Return the [X, Y] coordinate for the center point of the cell that contains the specified text.  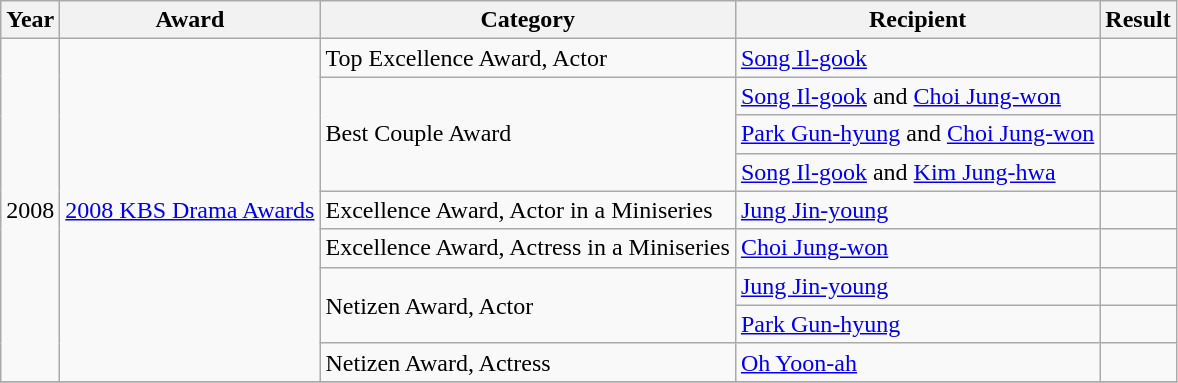
Best Couple Award [528, 134]
Song Il-gook and Choi Jung-won [917, 96]
Award [190, 20]
Result [1138, 20]
Excellence Award, Actor in a Miniseries [528, 210]
Park Gun-hyung and Choi Jung-won [917, 134]
Oh Yoon-ah [917, 362]
Park Gun-hyung [917, 324]
Netizen Award, Actor [528, 305]
Top Excellence Award, Actor [528, 58]
Choi Jung-won [917, 248]
2008 [30, 210]
Year [30, 20]
Netizen Award, Actress [528, 362]
Song Il-gook and Kim Jung-hwa [917, 172]
Song Il-gook [917, 58]
Excellence Award, Actress in a Miniseries [528, 248]
Category [528, 20]
Recipient [917, 20]
2008 KBS Drama Awards [190, 210]
